Scan for the cell matching the given text and deliver its [x, y] coordinate at center. 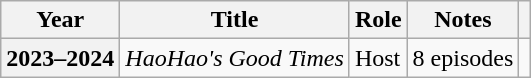
HaoHao's Good Times [235, 58]
Role [378, 20]
2023–2024 [60, 58]
Year [60, 20]
Host [378, 58]
Notes [463, 20]
8 episodes [463, 58]
Title [235, 20]
